Output the [x, y] coordinate of the center of the cell containing the given text.  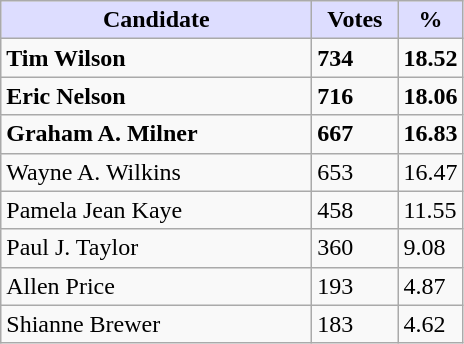
% [430, 20]
Shianne Brewer [156, 324]
Graham A. Milner [156, 134]
Votes [355, 20]
360 [355, 248]
4.87 [430, 286]
667 [355, 134]
16.83 [430, 134]
9.08 [430, 248]
458 [355, 210]
18.52 [430, 58]
Pamela Jean Kaye [156, 210]
11.55 [430, 210]
Candidate [156, 20]
Paul J. Taylor [156, 248]
734 [355, 58]
Allen Price [156, 286]
16.47 [430, 172]
Wayne A. Wilkins [156, 172]
Tim Wilson [156, 58]
4.62 [430, 324]
193 [355, 286]
18.06 [430, 96]
716 [355, 96]
183 [355, 324]
653 [355, 172]
Eric Nelson [156, 96]
